Find where the given text appears and provide that cell's center as [X, Y] coordinate. 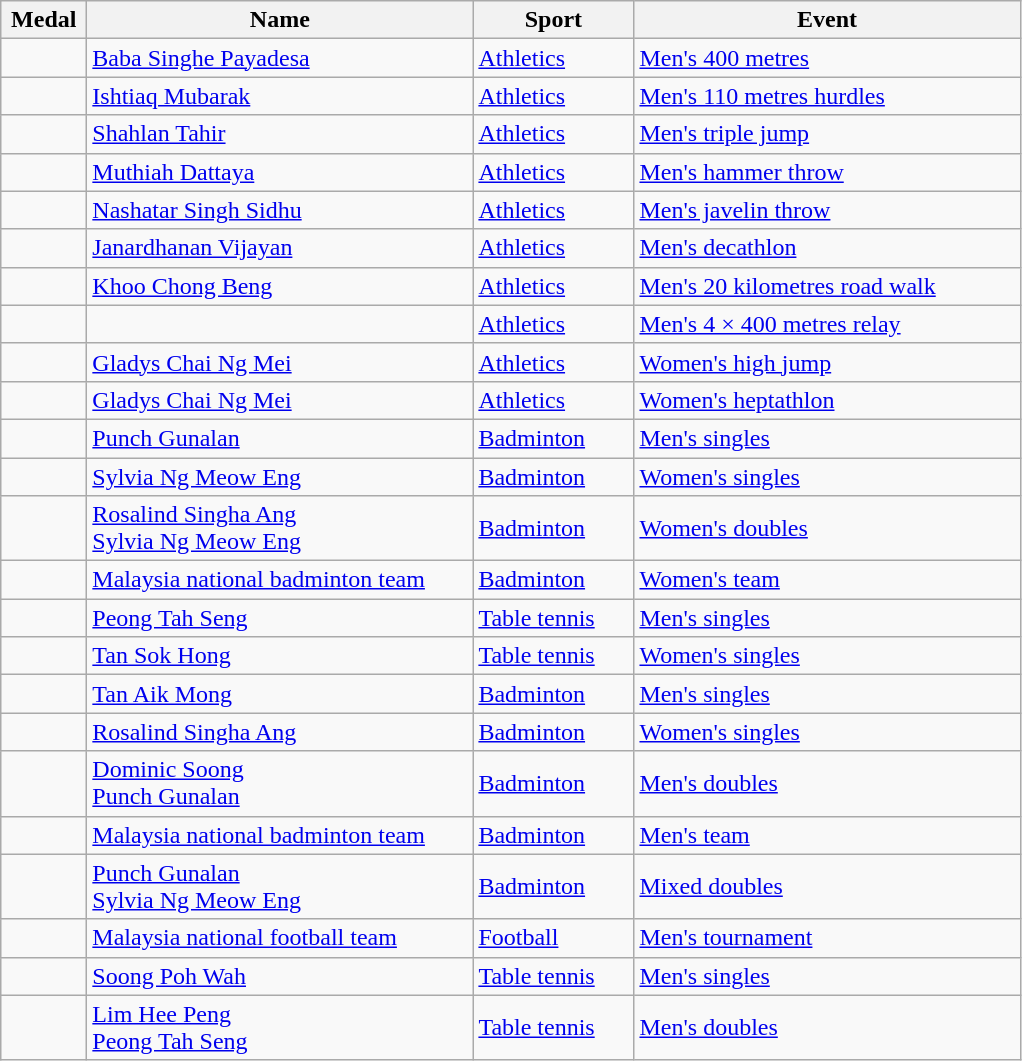
Punch GunalanSylvia Ng Meow Eng [280, 886]
Tan Sok Hong [280, 656]
Men's tournament [827, 938]
Soong Poh Wah [280, 976]
Men's 20 kilometres road walk [827, 286]
Tan Aik Mong [280, 694]
Men's 4 × 400 metres relay [827, 324]
Rosalind Singha Ang [280, 732]
Khoo Chong Beng [280, 286]
Event [827, 20]
Name [280, 20]
Rosalind Singha AngSylvia Ng Meow Eng [280, 528]
Ishtiaq Mubarak [280, 96]
Women's high jump [827, 362]
Men's javelin throw [827, 210]
Muthiah Dattaya [280, 172]
Women's doubles [827, 528]
Football [554, 938]
Men's 400 metres [827, 58]
Men's decathlon [827, 248]
Men's triple jump [827, 134]
Punch Gunalan [280, 438]
Mixed doubles [827, 886]
Sport [554, 20]
Women's team [827, 580]
Dominic SoongPunch Gunalan [280, 784]
Shahlan Tahir [280, 134]
Medal [44, 20]
Women's heptathlon [827, 400]
Janardhanan Vijayan [280, 248]
Baba Singhe Payadesa [280, 58]
Men's hammer throw [827, 172]
Nashatar Singh Sidhu [280, 210]
Lim Hee PengPeong Tah Seng [280, 1028]
Sylvia Ng Meow Eng [280, 477]
Malaysia national football team [280, 938]
Peong Tah Seng [280, 618]
Men's team [827, 835]
Men's 110 metres hurdles [827, 96]
